Pinpoint the cell where the given text exists, returning its (X, Y) midpoint coordinate. 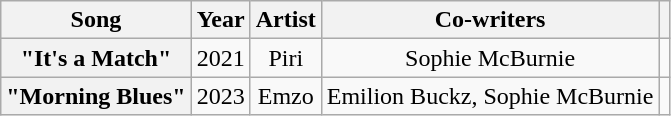
2021 (220, 58)
Song (96, 20)
Year (220, 20)
2023 (220, 96)
Co-writers (490, 20)
Emzo (286, 96)
"Morning Blues" (96, 96)
"It's a Match" (96, 58)
Artist (286, 20)
Emilion Buckz, Sophie McBurnie (490, 96)
Piri (286, 58)
Sophie McBurnie (490, 58)
